Scan for the cell matching the given text and deliver its (X, Y) coordinate at center. 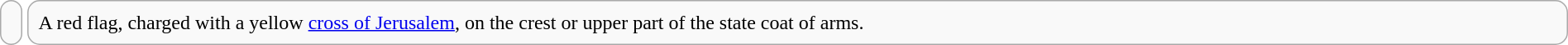
A red flag, charged with a yellow cross of Jerusalem, on the crest or upper part of the state coat of arms. (797, 22)
